Return (X, Y) of the center of cell containing provided text 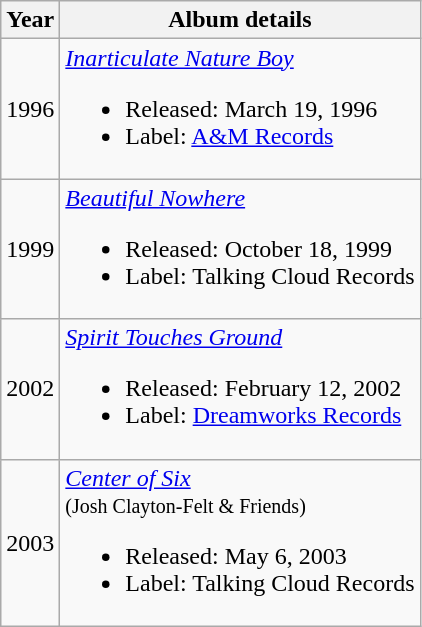
Year (30, 20)
Album details (240, 20)
2003 (30, 542)
Center of Six (Josh Clayton-Felt & Friends)Released: May 6, 2003Label: Talking Cloud Records (240, 542)
Spirit Touches GroundReleased: February 12, 2002Label: Dreamworks Records (240, 389)
Beautiful NowhereReleased: October 18, 1999Label: Talking Cloud Records (240, 249)
2002 (30, 389)
1999 (30, 249)
Inarticulate Nature BoyReleased: March 19, 1996Label: A&M Records (240, 109)
1996 (30, 109)
